Extract the [x, y] coordinate from the center of the cell holding the provided text.  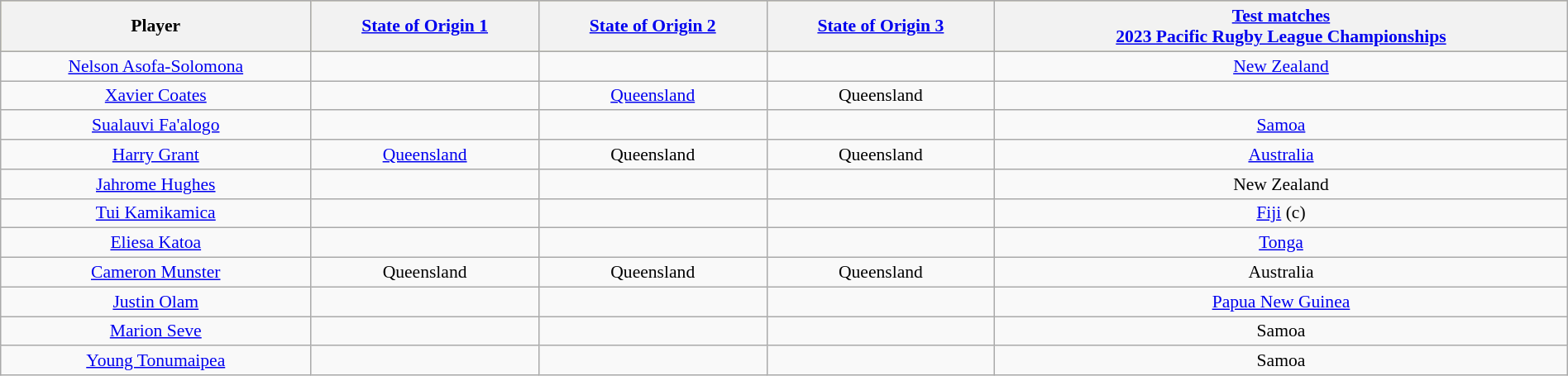
Nelson Asofa-Solomona [155, 66]
Tonga [1282, 243]
Test matches2023 Pacific Rugby League Championships [1282, 26]
State of Origin 2 [653, 26]
Young Tonumaipea [155, 361]
Papua New Guinea [1282, 302]
Sualauvi Fa'alogo [155, 126]
Eliesa Katoa [155, 243]
Justin Olam [155, 302]
Marion Seve [155, 331]
Jahrome Hughes [155, 184]
Player [155, 26]
Tui Kamikamica [155, 213]
State of Origin 1 [425, 26]
State of Origin 3 [881, 26]
Cameron Munster [155, 273]
Xavier Coates [155, 96]
Harry Grant [155, 155]
Fiji (c) [1282, 213]
